Scan for the cell matching the given text and deliver its [X, Y] coordinate at center. 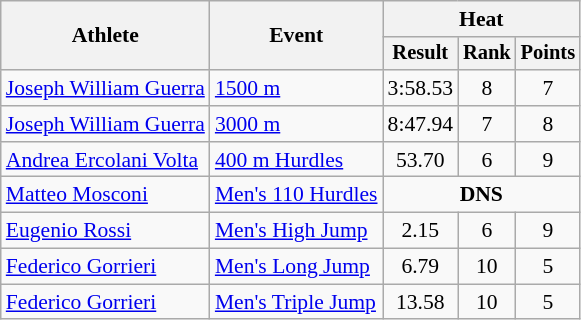
Event [296, 36]
3:58.53 [420, 88]
Men's Triple Jump [296, 302]
13.58 [420, 302]
Men's High Jump [296, 231]
Rank [487, 54]
2.15 [420, 231]
3000 m [296, 124]
6.79 [420, 267]
Points [548, 54]
Men's 110 Hurdles [296, 195]
1500 m [296, 88]
DNS [482, 195]
Men's Long Jump [296, 267]
Athlete [106, 36]
Matteo Mosconi [106, 195]
8:47.94 [420, 124]
53.70 [420, 160]
400 m Hurdles [296, 160]
Result [420, 54]
Andrea Ercolani Volta [106, 160]
Heat [482, 19]
Eugenio Rossi [106, 231]
